Find where the given text appears and provide that cell's center as (X, Y) coordinate. 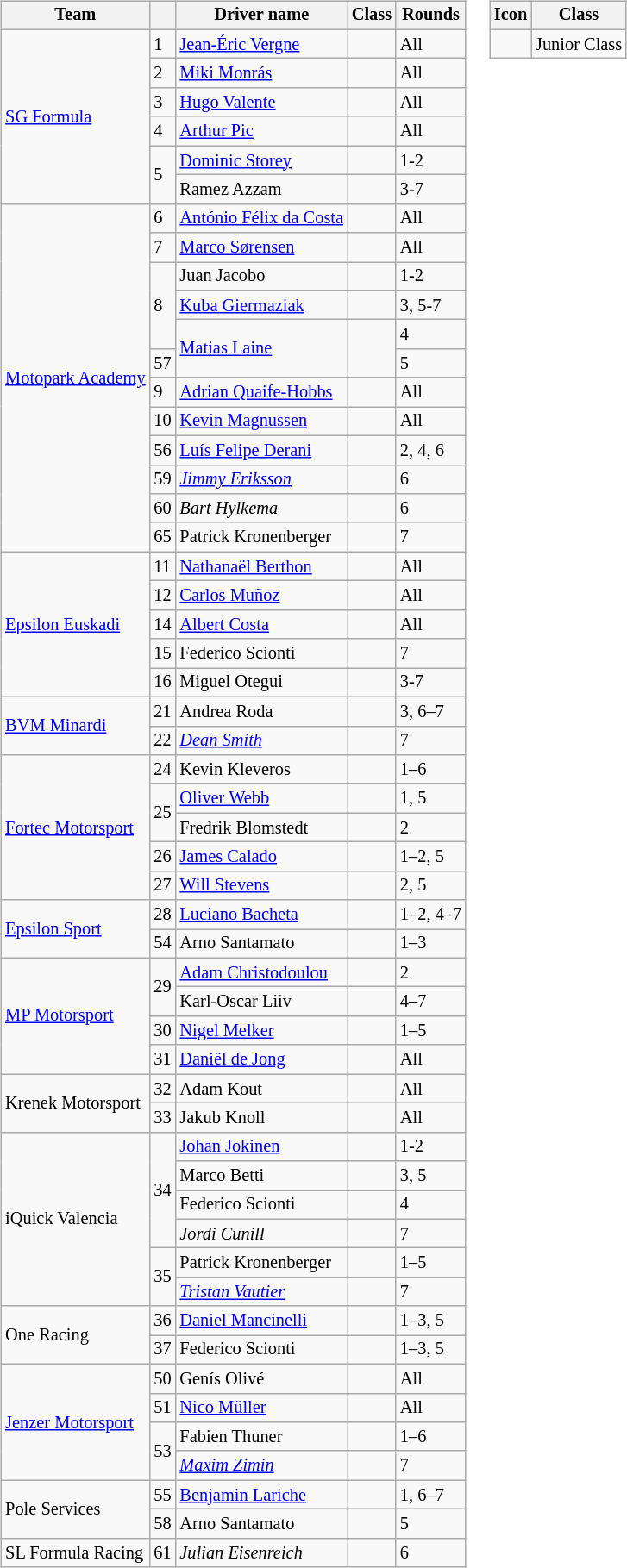
Fabien Thuner (260, 1437)
Hugo Valente (260, 103)
1, 6–7 (431, 1495)
14 (162, 624)
Will Stevens (260, 885)
Rounds (431, 16)
MP Motorsport (75, 1015)
50 (162, 1378)
Miguel Otegui (260, 683)
iQuick Valencia (75, 1219)
Miki Monrás (260, 73)
Motopark Academy (75, 378)
32 (162, 1089)
Marco Betti (260, 1176)
56 (162, 450)
António Félix da Costa (260, 218)
Daniel Mancinelli (260, 1321)
1, 5 (431, 798)
Epsilon Sport (75, 929)
Dean Smith (260, 740)
Andrea Roda (260, 711)
3, 5 (431, 1176)
1–2, 5 (431, 857)
Nico Müller (260, 1408)
Fredrik Blomstedt (260, 828)
15 (162, 653)
34 (162, 1190)
Krenek Motorsport (75, 1103)
Jordi Cunill (260, 1234)
Benjamin Lariche (260, 1495)
1 (162, 44)
36 (162, 1321)
Pole Services (75, 1509)
Luís Felipe Derani (260, 450)
Carlos Muñoz (260, 596)
Adam Kout (260, 1089)
Team (75, 16)
8 (162, 305)
Jimmy Eriksson (260, 479)
Adrian Quaife-Hobbs (260, 392)
Kevin Kleveros (260, 770)
11 (162, 566)
22 (162, 740)
Jean-Éric Vergne (260, 44)
37 (162, 1350)
60 (162, 509)
2, 5 (431, 885)
35 (162, 1278)
Dominic Storey (260, 160)
26 (162, 857)
2, 4, 6 (431, 450)
4–7 (431, 1002)
3, 6–7 (431, 711)
59 (162, 479)
Johan Jokinen (260, 1146)
Julian Eisenreich (260, 1552)
25 (162, 812)
Fortec Motorsport (75, 828)
Daniël de Jong (260, 1059)
Tristan Vautier (260, 1292)
Nigel Melker (260, 1031)
31 (162, 1059)
3 (162, 103)
3, 5-7 (431, 305)
53 (162, 1452)
BVM Minardi (75, 726)
SG Formula (75, 116)
Oliver Webb (260, 798)
54 (162, 944)
55 (162, 1495)
61 (162, 1552)
Kevin Magnussen (260, 422)
One Racing (75, 1334)
Epsilon Euskadi (75, 624)
33 (162, 1118)
65 (162, 537)
21 (162, 711)
Adam Christodoulou (260, 972)
58 (162, 1524)
Maxim Zimin (260, 1465)
Icon (511, 16)
27 (162, 885)
Nathanaël Berthon (260, 566)
Arthur Pic (260, 131)
57 (162, 364)
12 (162, 596)
Bart Hylkema (260, 509)
Genís Olivé (260, 1378)
Ramez Azzam (260, 190)
Junior Class (579, 44)
51 (162, 1408)
SL Formula Racing (75, 1552)
Luciano Bacheta (260, 915)
Driver name (260, 16)
Matias Laine (260, 348)
Albert Costa (260, 624)
29 (162, 986)
Juan Jacobo (260, 277)
9 (162, 392)
24 (162, 770)
30 (162, 1031)
Jenzer Motorsport (75, 1422)
10 (162, 422)
Kuba Giermaziak (260, 305)
16 (162, 683)
1–3 (431, 944)
28 (162, 915)
James Calado (260, 857)
Jakub Knoll (260, 1118)
1–2, 4–7 (431, 915)
Marco Sørensen (260, 247)
Karl-Oscar Liiv (260, 1002)
